Locate the cell with the specified text and output its [X, Y] center coordinate. 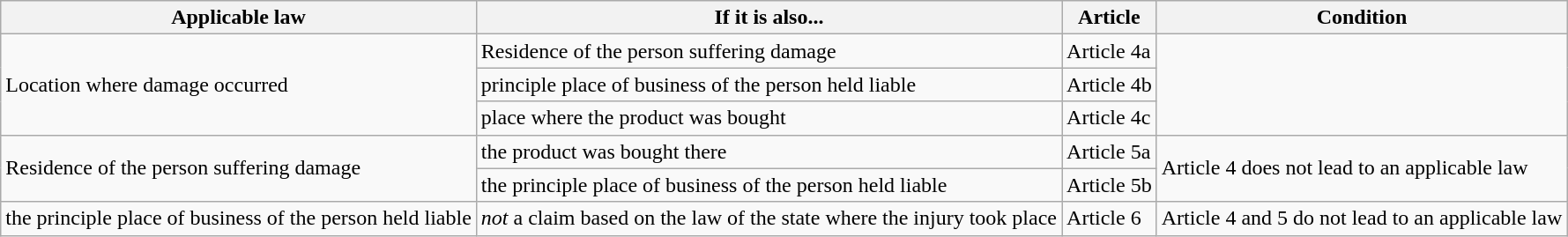
Article 6 [1110, 218]
not a claim based on the law of the state where the injury took place [769, 218]
principle place of business of the person held liable [769, 85]
Location where damage occurred [239, 85]
place where the product was bought [769, 118]
Applicable law [239, 18]
Article [1110, 18]
Condition [1362, 18]
Article 4a [1110, 51]
Article 4 does not lead to an applicable law [1362, 168]
Article 5a [1110, 152]
Article 4 and 5 do not lead to an applicable law [1362, 218]
If it is also... [769, 18]
the product was bought there [769, 152]
Article 4b [1110, 85]
Article 5b [1110, 185]
Article 4c [1110, 118]
